For the text-containing cell, return its midpoint in [X, Y] coordinate format. 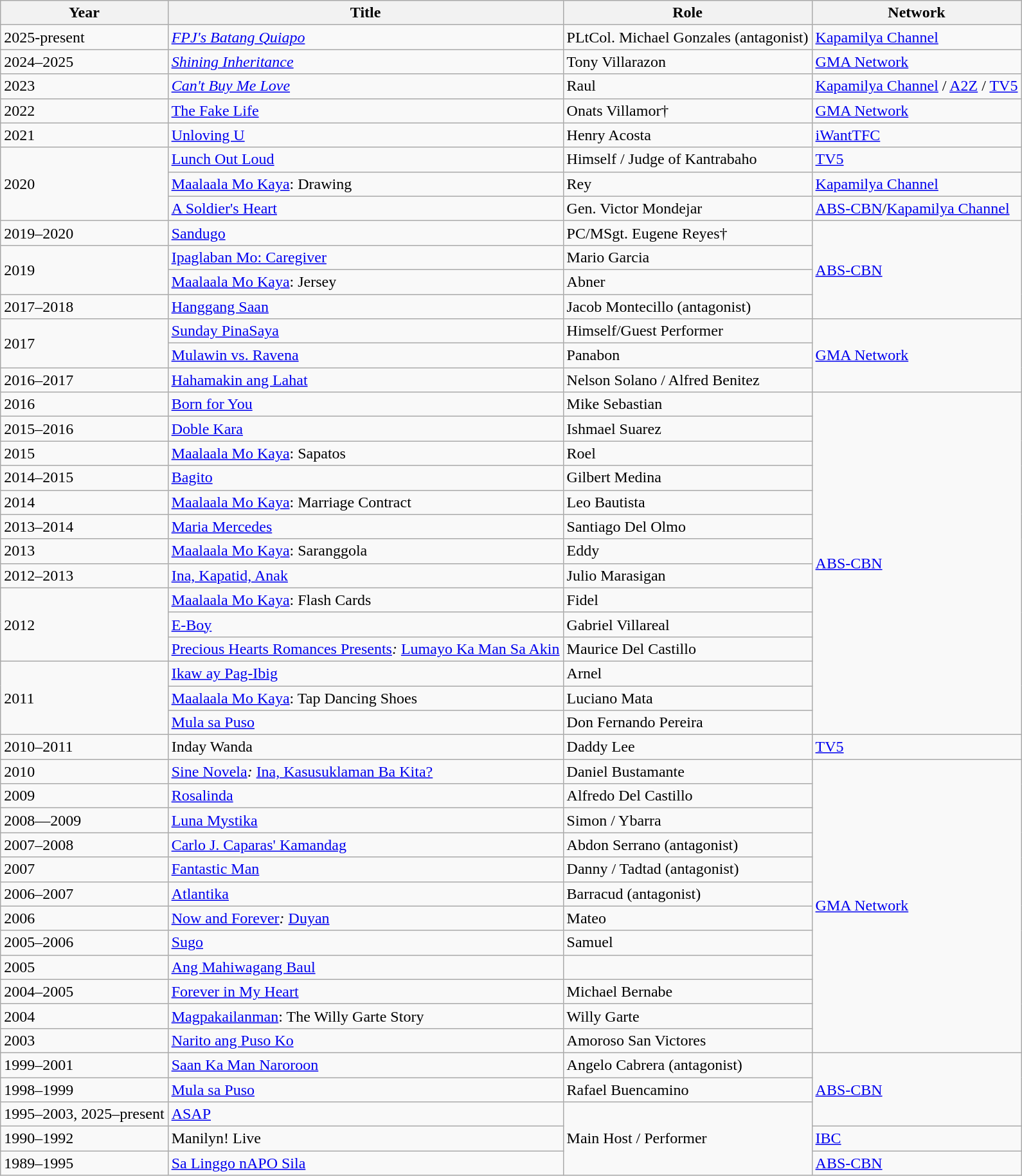
Ang Mahiwagang Baul [365, 967]
Sandugo [365, 233]
1990–1992 [84, 1139]
ASAP [365, 1114]
Willy Garte [688, 1016]
2005–2006 [84, 943]
Fidel [688, 600]
2019–2020 [84, 233]
The Fake Life [365, 111]
Jacob Montecillo (antagonist) [688, 307]
2011 [84, 698]
2003 [84, 1040]
Abdon Serrano (antagonist) [688, 845]
Maria Mercedes [365, 527]
Tony Villarazon [688, 62]
Eddy [688, 551]
Mateo [688, 918]
Sine Novela: Ina, Kasusuklaman Ba Kita? [365, 772]
Sa Linggo nAPO Sila [365, 1163]
IBC [917, 1139]
Main Host / Performer [688, 1139]
Maurice Del Castillo [688, 649]
2010–2011 [84, 747]
Daniel Bustamante [688, 772]
2014 [84, 502]
Panabon [688, 356]
1995–2003, 2025–present [84, 1114]
2024–2025 [84, 62]
FPJ's Batang Quiapo [365, 37]
Maalaala Mo Kaya: Marriage Contract [365, 502]
Sunday PinaSaya [365, 331]
2006 [84, 918]
Ikaw ay Pag-Ibig [365, 673]
Maalaala Mo Kaya: Tap Dancing Shoes [365, 698]
Title [365, 13]
2005 [84, 967]
Now and Forever: Duyan [365, 918]
Don Fernando Pereira [688, 723]
Angelo Cabrera (antagonist) [688, 1065]
Maalaala Mo Kaya: Jersey [365, 282]
Michael Bernabe [688, 991]
Saan Ka Man Naroroon [365, 1065]
Nelson Solano / Alfred Benitez [688, 380]
2004–2005 [84, 991]
Sugo [365, 943]
Alfredo Del Castillo [688, 796]
2015 [84, 453]
Gilbert Medina [688, 478]
Roel [688, 453]
2012 [84, 624]
1998–1999 [84, 1090]
Inday Wanda [365, 747]
Barracud (antagonist) [688, 894]
2008—2009 [84, 820]
Rey [688, 184]
2017 [84, 343]
PLtCol. Michael Gonzales (antagonist) [688, 37]
Amoroso San Victores [688, 1040]
2016–2017 [84, 380]
Santiago Del Olmo [688, 527]
Mike Sebastian [688, 404]
Carlo J. Caparas' Kamandag [365, 845]
ABS-CBN/Kapamilya Channel [917, 208]
2022 [84, 111]
2013 [84, 551]
Rosalinda [365, 796]
Ina, Kapatid, Anak [365, 575]
iWantTFC [917, 135]
Ishmael Suarez [688, 429]
2014–2015 [84, 478]
Gabriel Villareal [688, 624]
Julio Marasigan [688, 575]
Daddy Lee [688, 747]
2017–2018 [84, 307]
Gen. Victor Mondejar [688, 208]
Narito ang Puso Ko [365, 1040]
Henry Acosta [688, 135]
Mario Garcia [688, 257]
Year [84, 13]
Maalaala Mo Kaya: Flash Cards [365, 600]
Bagito [365, 478]
2016 [84, 404]
PC/MSgt. Eugene Reyes† [688, 233]
E-Boy [365, 624]
2006–2007 [84, 894]
Mulawin vs. Ravena [365, 356]
2009 [84, 796]
Onats Villamor† [688, 111]
Shining Inheritance [365, 62]
Arnel [688, 673]
Kapamilya Channel / A2Z / TV5 [917, 86]
Maalaala Mo Kaya: Sapatos [365, 453]
Danny / Tadtad (antagonist) [688, 869]
Fantastic Man [365, 869]
Doble Kara [365, 429]
2021 [84, 135]
Simon / Ybarra [688, 820]
Luna Mystika [365, 820]
2012–2013 [84, 575]
Hahamakin ang Lahat [365, 380]
Hanggang Saan [365, 307]
Ipaglaban Mo: Caregiver [365, 257]
Can't Buy Me Love [365, 86]
Role [688, 13]
Abner [688, 282]
Luciano Mata [688, 698]
2015–2016 [84, 429]
Maalaala Mo Kaya: Drawing [365, 184]
Rafael Buencamino [688, 1090]
Network [917, 13]
2020 [84, 184]
Manilyn! Live [365, 1139]
Raul [688, 86]
Unloving U [365, 135]
2013–2014 [84, 527]
A Soldier's Heart [365, 208]
2007–2008 [84, 845]
1989–1995 [84, 1163]
2007 [84, 869]
Precious Hearts Romances Presents: Lumayo Ka Man Sa Akin [365, 649]
Leo Bautista [688, 502]
Born for You [365, 404]
2019 [84, 269]
1999–2001 [84, 1065]
2023 [84, 86]
Himself / Judge of Kantrabaho [688, 159]
Samuel [688, 943]
Maalaala Mo Kaya: Saranggola [365, 551]
2025-present [84, 37]
Lunch Out Loud [365, 159]
2010 [84, 772]
Himself/Guest Performer [688, 331]
Atlantika [365, 894]
2004 [84, 1016]
Magpakailanman: The Willy Garte Story [365, 1016]
Forever in My Heart [365, 991]
